Detect which cell encompasses the target text, then output its (x, y) center coordinate. 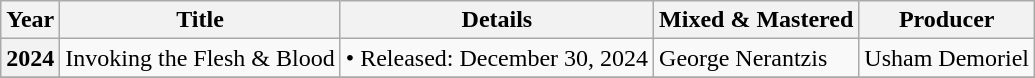
Mixed & Mastered (756, 20)
Invoking the Flesh & Blood (200, 58)
Year (30, 20)
2024 (30, 58)
George Nerantzis (756, 58)
Usham Demoriel (947, 58)
• Released: December 30, 2024 (496, 58)
Producer (947, 20)
Title (200, 20)
Details (496, 20)
